Detect which cell encompasses the target text, then output its [X, Y] center coordinate. 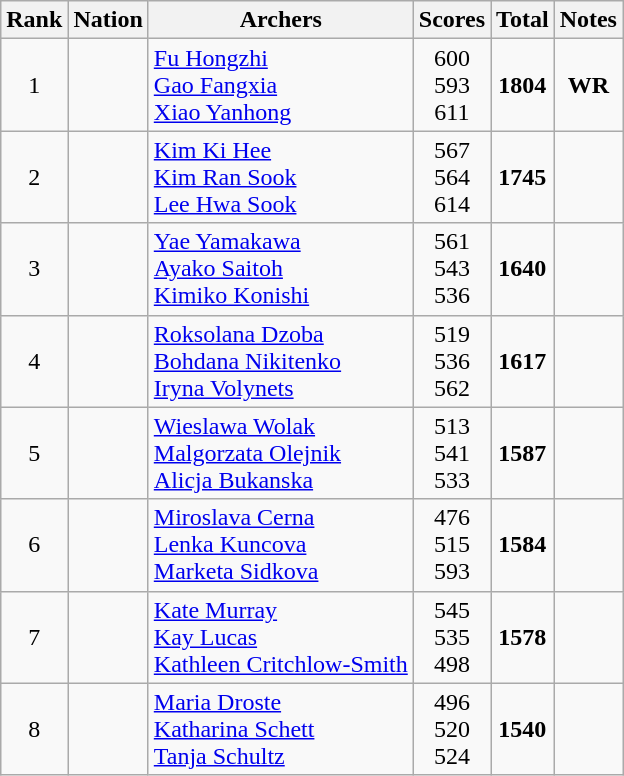
1804 [523, 85]
4 [34, 361]
Wieslawa WolakMalgorzata OlejnikAlicja Bukanska [280, 453]
Fu HongzhiGao FangxiaXiao Yanhong [280, 85]
Scores [452, 20]
600593611 [452, 85]
1578 [523, 637]
Yae YamakawaAyako SaitohKimiko Konishi [280, 269]
1 [34, 85]
545535498 [452, 637]
Rank [34, 20]
3 [34, 269]
Archers [280, 20]
6 [34, 545]
1617 [523, 361]
513541533 [452, 453]
1584 [523, 545]
5 [34, 453]
Notes [588, 20]
2 [34, 177]
476515593 [452, 545]
567564614 [452, 177]
561543536 [452, 269]
WR [588, 85]
7 [34, 637]
519536562 [452, 361]
Kate MurrayKay LucasKathleen Critchlow-Smith [280, 637]
Total [523, 20]
8 [34, 729]
Roksolana DzobaBohdana NikitenkoIryna Volynets [280, 361]
1540 [523, 729]
Nation [108, 20]
Miroslava CernaLenka KuncovaMarketa Sidkova [280, 545]
1745 [523, 177]
Maria DrosteKatharina SchettTanja Schultz [280, 729]
1587 [523, 453]
1640 [523, 269]
496520524 [452, 729]
Kim Ki HeeKim Ran SookLee Hwa Sook [280, 177]
